Scan for the cell matching the given text and deliver its [x, y] coordinate at center. 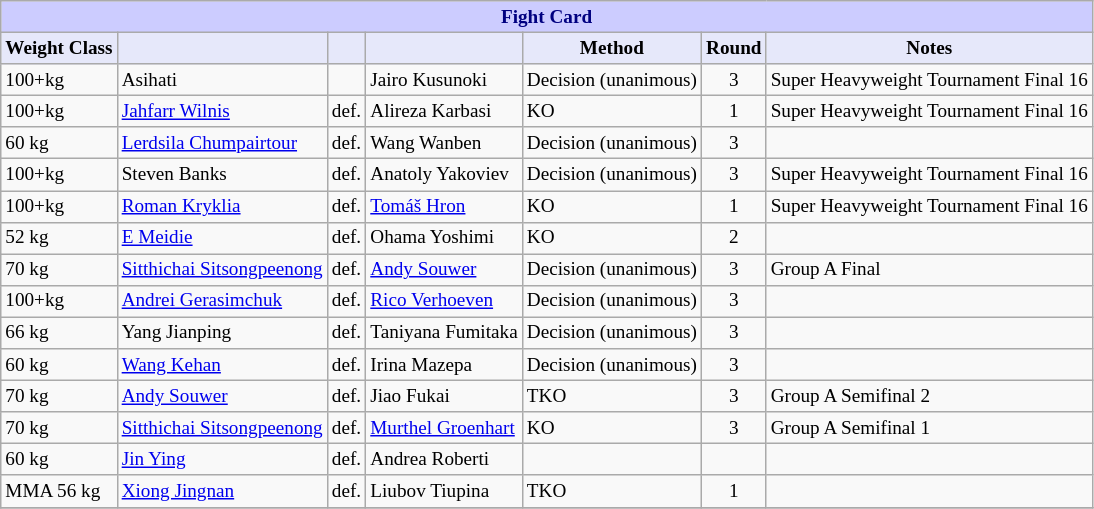
MMA 56 kg [59, 491]
Yang Jianping [222, 333]
Group A Final [929, 270]
Group A Semifinal 2 [929, 396]
Round [734, 48]
Wang Kehan [222, 365]
Jairo Kusunoki [444, 80]
Alireza Karbasi [444, 111]
Wang Wanben [444, 143]
Fight Card [547, 17]
Lerdsila Chumpairtour [222, 143]
Taniyana Fumitaka [444, 333]
Tomáš Hron [444, 206]
Rico Verhoeven [444, 301]
Steven Banks [222, 175]
Xiong Jingnan [222, 491]
Irina Mazepa [444, 365]
52 kg [59, 238]
Ohama Yoshimi [444, 238]
Andrea Roberti [444, 460]
Jin Ying [222, 460]
Weight Class [59, 48]
2 [734, 238]
Method [612, 48]
Liubov Tiupina [444, 491]
66 kg [59, 333]
Notes [929, 48]
Jahfarr Wilnis [222, 111]
Murthel Groenhart [444, 428]
Jiao Fukai [444, 396]
Anatoly Yakoviev [444, 175]
Andrei Gerasimchuk [222, 301]
Asihati [222, 80]
Group A Semifinal 1 [929, 428]
Roman Kryklia [222, 206]
E Meidie [222, 238]
